Detect which cell encompasses the target text, then output its (x, y) center coordinate. 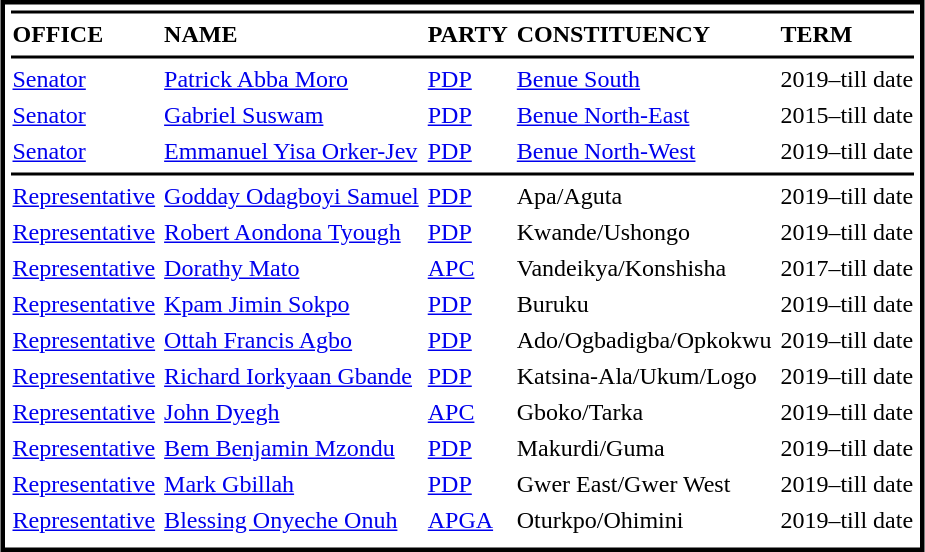
CONSTITUENCY (644, 35)
Gwer East/Gwer West (644, 485)
Robert Aondona Tyough (292, 233)
Bem Benjamin Mzondu (292, 449)
Emmanuel Yisa Orker-Jev (292, 151)
Benue North-East (644, 115)
2017–till date (847, 269)
Makurdi/Guma (644, 449)
John Dyegh (292, 413)
APGA (468, 521)
PARTY (468, 35)
Buruku (644, 305)
Patrick Abba Moro (292, 79)
Benue South (644, 79)
NAME (292, 35)
OFFICE (84, 35)
Gabriel Suswam (292, 115)
Kpam Jimin Sokpo (292, 305)
Vandeikya/Konshisha (644, 269)
Oturkpo/Ohimini (644, 521)
Ottah Francis Agbo (292, 341)
TERM (847, 35)
Blessing Onyeche Onuh (292, 521)
Apa/Aguta (644, 197)
Richard Iorkyaan Gbande (292, 377)
Godday Odagboyi Samuel (292, 197)
Gboko/Tarka (644, 413)
Ado/Ogbadigba/Opkokwu (644, 341)
Dorathy Mato (292, 269)
2015–till date (847, 115)
Kwande/Ushongo (644, 233)
Katsina-Ala/Ukum/Logo (644, 377)
Benue North-West (644, 151)
Mark Gbillah (292, 485)
